Locate the cell with the specified text and output its (X, Y) center coordinate. 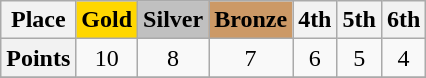
5 (359, 58)
Points (38, 58)
Bronze (251, 20)
Gold (107, 20)
7 (251, 58)
Place (38, 20)
6 (315, 58)
Silver (174, 20)
4th (315, 20)
5th (359, 20)
6th (403, 20)
4 (403, 58)
8 (174, 58)
10 (107, 58)
